Detect which cell encompasses the target text, then output its [X, Y] center coordinate. 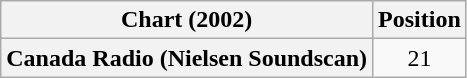
Canada Radio (Nielsen Soundscan) [187, 58]
Position [420, 20]
Chart (2002) [187, 20]
21 [420, 58]
